Determine the [X, Y] coordinate at the center of the cell enclosing the given text.  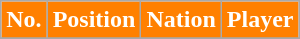
Nation [181, 20]
No. [24, 20]
Player [260, 20]
Position [94, 20]
